Pinpoint the cell where the given text exists, returning its [X, Y] midpoint coordinate. 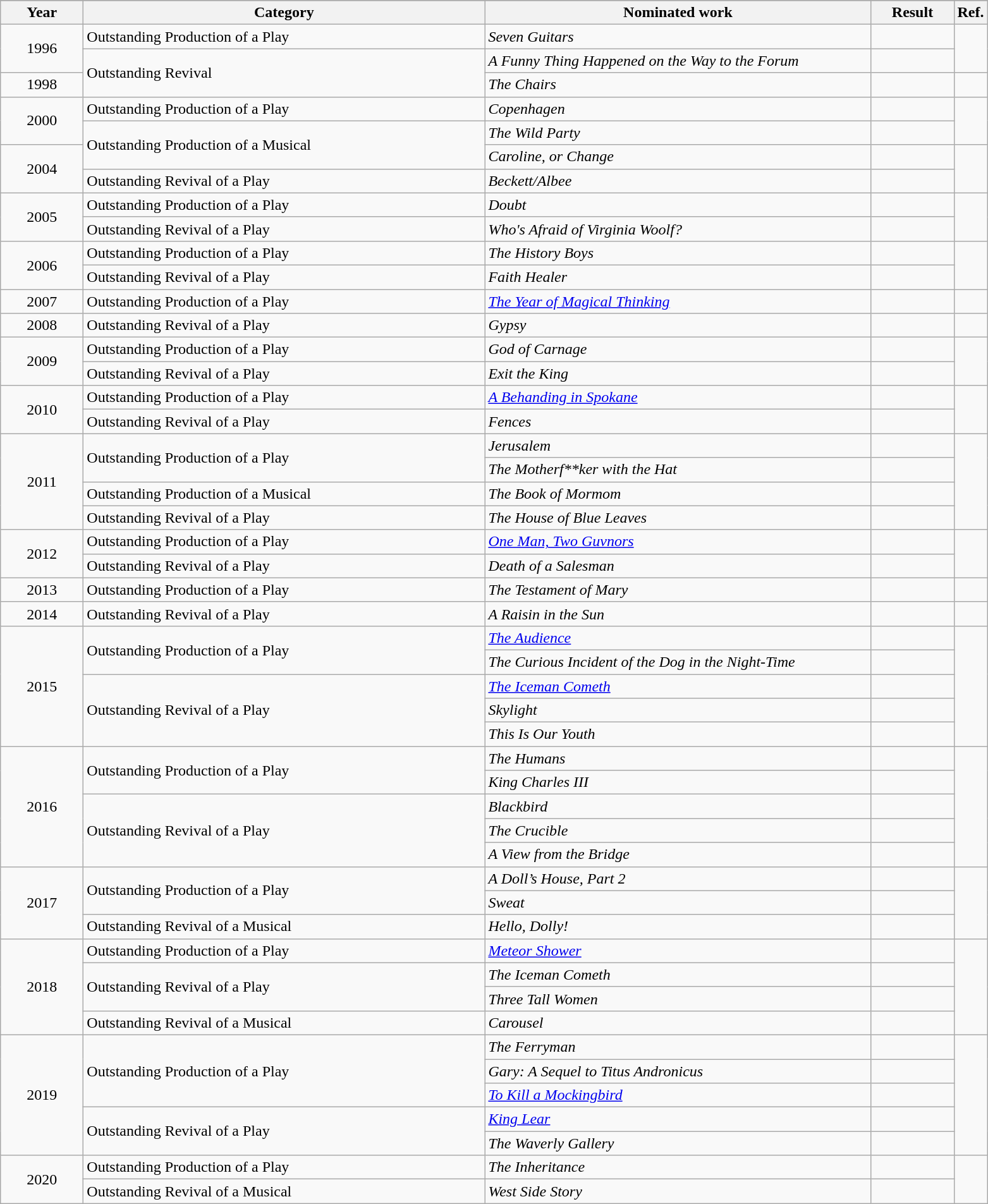
Fences [678, 422]
A Doll’s House, Part 2 [678, 879]
2013 [42, 590]
1996 [42, 49]
Outstanding Revival [284, 73]
A Funny Thing Happened on the Way to the Forum [678, 61]
God of Carnage [678, 350]
The Motherf**ker with the Hat [678, 470]
Gary: A Sequel to Titus Andronicus [678, 1071]
The Inheritance [678, 1167]
To Kill a Mockingbird [678, 1095]
Category [284, 13]
Gypsy [678, 325]
The Humans [678, 758]
King Lear [678, 1119]
One Man, Two Guvnors [678, 542]
2004 [42, 169]
Hello, Dolly! [678, 927]
2011 [42, 482]
The House of Blue Leaves [678, 518]
2016 [42, 806]
A Raisin in the Sun [678, 614]
Doubt [678, 205]
Exit the King [678, 374]
2000 [42, 121]
A Behanding in Spokane [678, 398]
2012 [42, 554]
Who's Afraid of Virginia Woolf? [678, 229]
2006 [42, 265]
Copenhagen [678, 109]
King Charles III [678, 782]
2007 [42, 301]
2017 [42, 903]
A View from the Bridge [678, 854]
2009 [42, 362]
The Waverly Gallery [678, 1143]
2018 [42, 987]
West Side Story [678, 1191]
Carousel [678, 1023]
Three Tall Women [678, 999]
Nominated work [678, 13]
The Curious Incident of the Dog in the Night-Time [678, 662]
The Chairs [678, 85]
Death of a Salesman [678, 566]
The Wild Party [678, 133]
The Testament of Mary [678, 590]
2015 [42, 686]
Skylight [678, 710]
The History Boys [678, 253]
Beckett/Albee [678, 181]
Ref. [971, 13]
The Year of Magical Thinking [678, 301]
2014 [42, 614]
The Audience [678, 638]
2019 [42, 1095]
2020 [42, 1179]
Faith Healer [678, 277]
Sweat [678, 903]
Seven Guitars [678, 37]
The Crucible [678, 830]
1998 [42, 85]
Year [42, 13]
Meteor Shower [678, 951]
Blackbird [678, 806]
The Book of Mormom [678, 494]
2008 [42, 325]
The Ferryman [678, 1047]
2005 [42, 217]
This Is Our Youth [678, 734]
Caroline, or Change [678, 157]
Jerusalem [678, 446]
Result [913, 13]
2010 [42, 410]
